Determine the (x, y) coordinate at the center of the cell enclosing the given text.  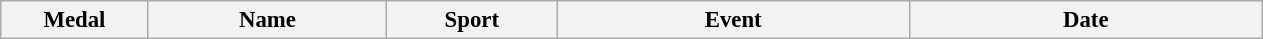
Sport (472, 20)
Name (268, 20)
Date (1086, 20)
Event (734, 20)
Medal (74, 20)
